Locate the cell with the specified text and output its (X, Y) center coordinate. 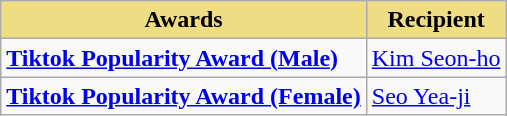
Awards (184, 20)
Tiktok Popularity Award (Female) (184, 96)
Kim Seon-ho (436, 58)
Recipient (436, 20)
Tiktok Popularity Award (Male) (184, 58)
Seo Yea-ji (436, 96)
